Find where the given text appears and provide that cell's center as [x, y] coordinate. 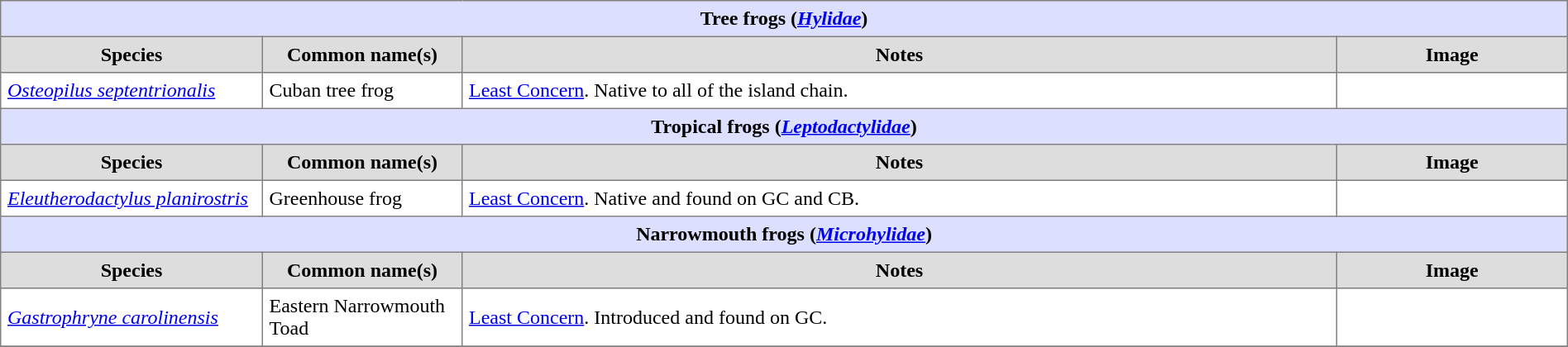
Least Concern. Introduced and found on GC. [900, 317]
Tropical frogs (Leptodactylidae) [784, 126]
Eastern Narrowmouth Toad [362, 317]
Narrowmouth frogs (Microhylidae) [784, 235]
Greenhouse frog [362, 198]
Osteopilus septentrionalis [131, 91]
Least Concern. Native to all of the island chain. [900, 91]
Least Concern. Native and found on GC and CB. [900, 198]
Cuban tree frog [362, 91]
Tree frogs (Hylidae) [784, 19]
Gastrophryne carolinensis [131, 317]
Eleutherodactylus planirostris [131, 198]
